Find where the given text appears and provide that cell's center as [x, y] coordinate. 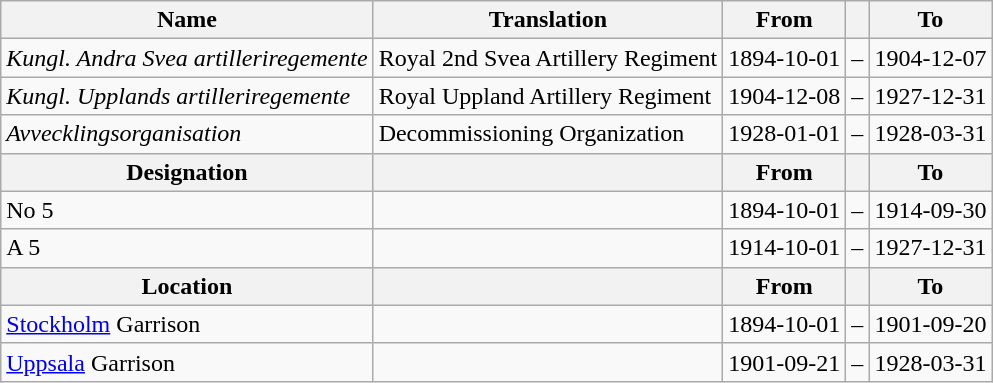
Translation [548, 20]
1928-01-01 [784, 134]
1914-09-30 [930, 210]
No 5 [187, 210]
Location [187, 286]
Kungl. Andra Svea artilleriregemente [187, 58]
1904-12-08 [784, 96]
1904-12-07 [930, 58]
1914-10-01 [784, 248]
A 5 [187, 248]
Kungl. Upplands artilleriregemente [187, 96]
Avvecklingsorganisation [187, 134]
Stockholm Garrison [187, 324]
1901-09-21 [784, 362]
Name [187, 20]
Designation [187, 172]
Decommissioning Organization [548, 134]
1901-09-20 [930, 324]
Uppsala Garrison [187, 362]
Royal 2nd Svea Artillery Regiment [548, 58]
Royal Uppland Artillery Regiment [548, 96]
